Return the (x, y) coordinate for the center point of the cell that contains the specified text.  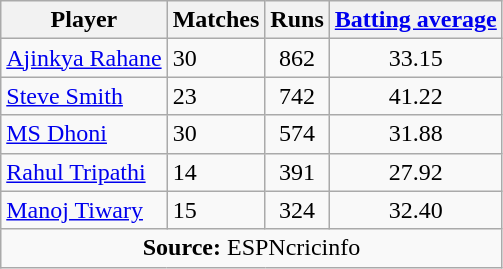
27.92 (416, 172)
862 (297, 58)
742 (297, 96)
15 (216, 210)
MS Dhoni (84, 134)
Source: ESPNcricinfo (252, 248)
31.88 (416, 134)
33.15 (416, 58)
41.22 (416, 96)
Steve Smith (84, 96)
14 (216, 172)
23 (216, 96)
324 (297, 210)
391 (297, 172)
Ajinkya Rahane (84, 58)
Player (84, 20)
Matches (216, 20)
Rahul Tripathi (84, 172)
Batting average (416, 20)
32.40 (416, 210)
Manoj Tiwary (84, 210)
574 (297, 134)
Runs (297, 20)
